Determine the [x, y] coordinate at the center of the cell enclosing the given text.  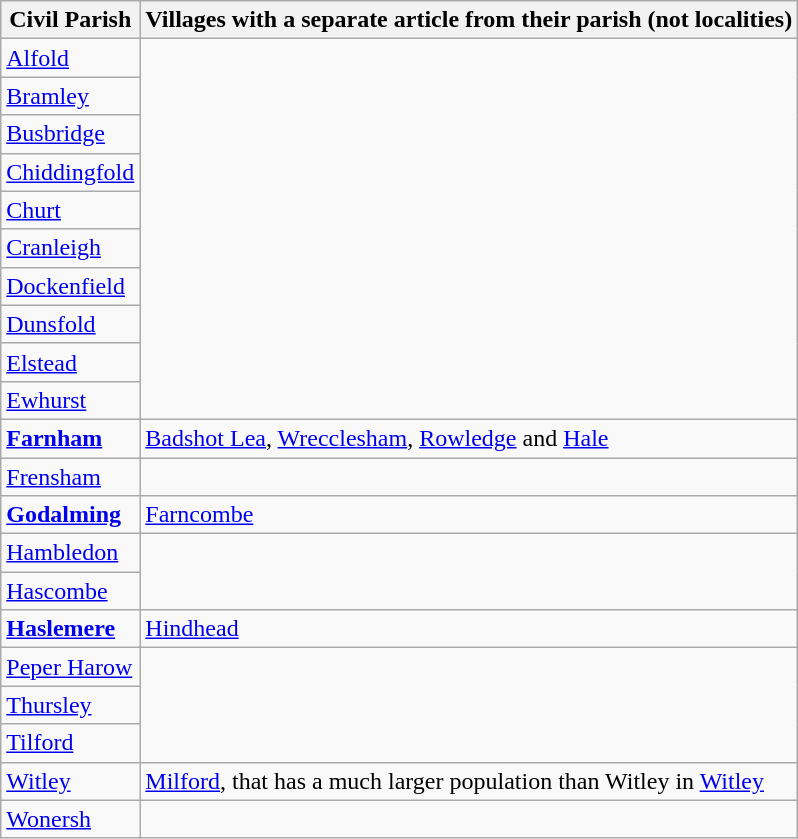
Peper Harow [70, 667]
Tilford [70, 743]
Hascombe [70, 591]
Haslemere [70, 629]
Farnham [70, 438]
Badshot Lea, Wrecclesham, Rowledge and Hale [469, 438]
Bramley [70, 96]
Godalming [70, 515]
Civil Parish [70, 20]
Dockenfield [70, 286]
Farncombe [469, 515]
Busbridge [70, 134]
Wonersh [70, 819]
Hambledon [70, 553]
Alfold [70, 58]
Witley [70, 781]
Elstead [70, 362]
Villages with a separate article from their parish (not localities) [469, 20]
Ewhurst [70, 400]
Cranleigh [70, 248]
Hindhead [469, 629]
Churt [70, 210]
Milford, that has a much larger population than Witley in Witley [469, 781]
Frensham [70, 477]
Thursley [70, 705]
Dunsfold [70, 324]
Chiddingfold [70, 172]
